Extract the [x, y] coordinate from the center of the cell holding the provided text.  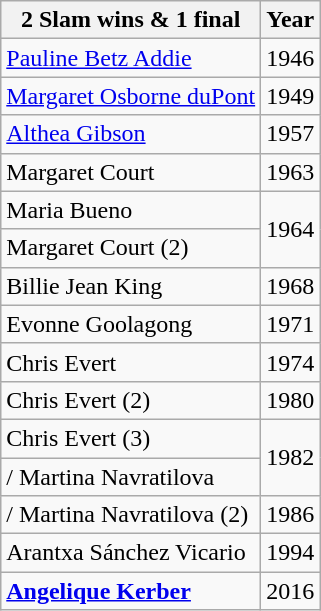
1968 [290, 286]
Margaret Court (2) [131, 248]
Billie Jean King [131, 286]
Margaret Court [131, 172]
Chris Evert [131, 362]
Althea Gibson [131, 134]
Evonne Goolagong [131, 324]
1994 [290, 553]
1949 [290, 96]
1974 [290, 362]
Chris Evert (2) [131, 400]
1957 [290, 134]
Angelique Kerber [131, 591]
1986 [290, 515]
/ Martina Navratilova (2) [131, 515]
/ Martina Navratilova [131, 477]
1946 [290, 58]
Arantxa Sánchez Vicario [131, 553]
Chris Evert (3) [131, 438]
1980 [290, 400]
2016 [290, 591]
Margaret Osborne duPont [131, 96]
1963 [290, 172]
Year [290, 20]
Maria Bueno [131, 210]
1982 [290, 457]
1971 [290, 324]
2 Slam wins & 1 final [131, 20]
Pauline Betz Addie [131, 58]
1964 [290, 229]
